Scan for the cell matching the given text and deliver its [X, Y] coordinate at center. 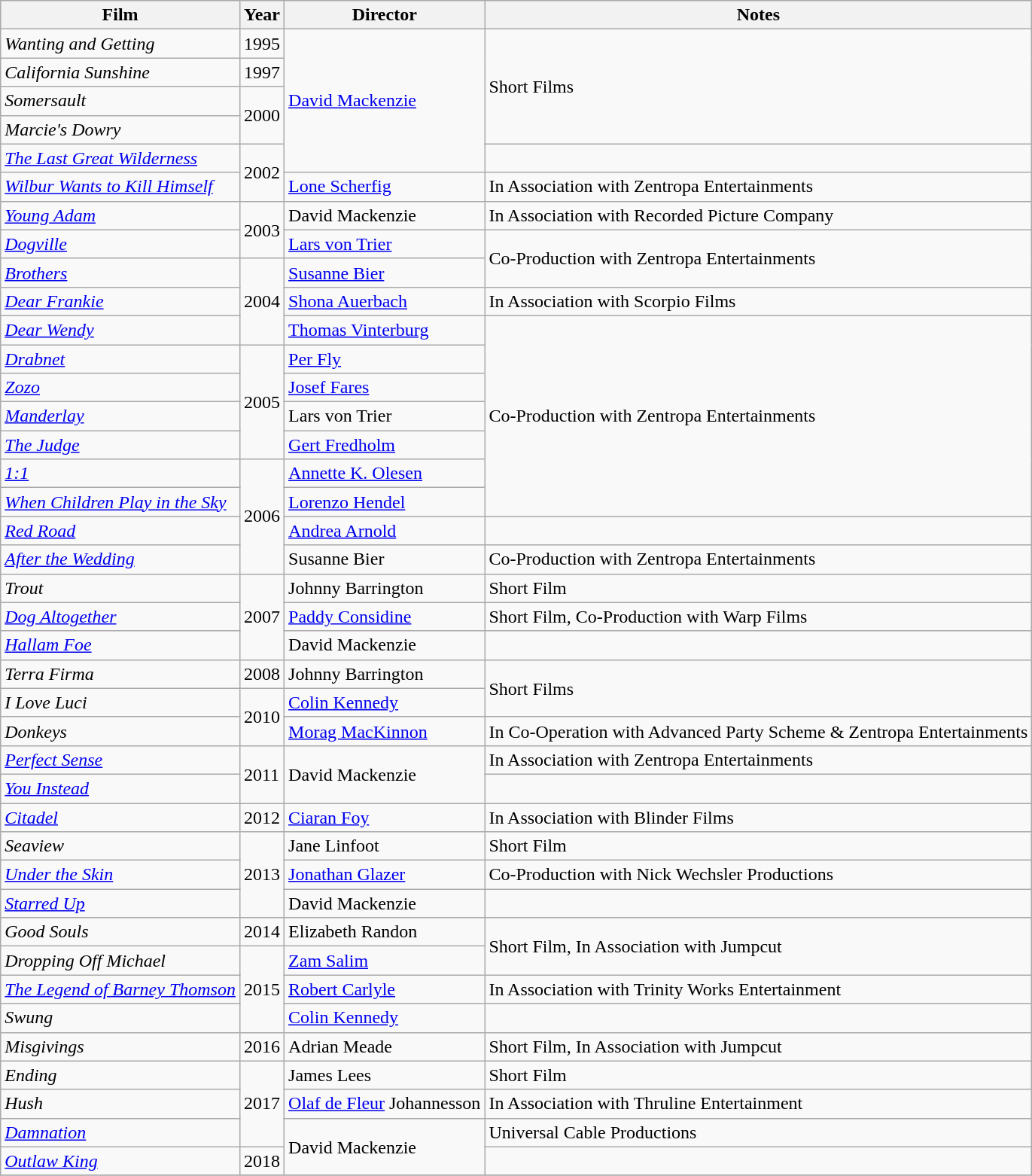
Gert Fredholm [385, 445]
Donkeys [120, 731]
2011 [262, 774]
Ending [120, 1075]
Brothers [120, 273]
Per Fly [385, 359]
2004 [262, 301]
Dropping Off Michael [120, 961]
Good Souls [120, 932]
Director [385, 15]
Annette K. Olesen [385, 474]
James Lees [385, 1075]
2005 [262, 402]
Somersault [120, 101]
2013 [262, 875]
The Legend of Barney Thomson [120, 989]
Dear Frankie [120, 301]
Damnation [120, 1132]
I Love Luci [120, 702]
Paddy Considine [385, 617]
2015 [262, 989]
Starred Up [120, 903]
In Association with Trinity Works Entertainment [759, 989]
Lorenzo Hendel [385, 502]
Josef Fares [385, 388]
1:1 [120, 474]
2016 [262, 1047]
Hush [120, 1104]
California Sunshine [120, 72]
Zam Salim [385, 961]
Universal Cable Productions [759, 1132]
Thomas Vinterburg [385, 330]
2000 [262, 115]
Shona Auerbach [385, 301]
You Instead [120, 788]
Dear Wendy [120, 330]
Ciaran Foy [385, 817]
Misgivings [120, 1047]
Dog Altogether [120, 617]
In Co-Operation with Advanced Party Scheme & Zentropa Entertainments [759, 731]
In Association with Thruline Entertainment [759, 1104]
Red Road [120, 531]
Morag MacKinnon [385, 731]
Dogville [120, 244]
Adrian Meade [385, 1047]
2018 [262, 1161]
Lone Scherfig [385, 187]
Year [262, 15]
In Association with Scorpio Films [759, 301]
Under the Skin [120, 875]
Wanting and Getting [120, 44]
Hallam Foe [120, 645]
Wilbur Wants to Kill Himself [120, 187]
Citadel [120, 817]
Jane Linfoot [385, 846]
Co-Production with Nick Wechsler Productions [759, 875]
Robert Carlyle [385, 989]
Trout [120, 588]
Terra Firma [120, 674]
Elizabeth Randon [385, 932]
Marcie's Dowry [120, 129]
2017 [262, 1104]
Drabnet [120, 359]
In Association with Recorded Picture Company [759, 215]
Manderlay [120, 416]
1995 [262, 44]
Zozo [120, 388]
The Judge [120, 445]
Seaview [120, 846]
Outlaw King [120, 1161]
Film [120, 15]
1997 [262, 72]
2002 [262, 172]
In Association with Blinder Films [759, 817]
2012 [262, 817]
2014 [262, 932]
2003 [262, 230]
Young Adam [120, 215]
Olaf de Fleur Johannesson [385, 1104]
After the Wedding [120, 559]
Swung [120, 1018]
The Last Great Wilderness [120, 158]
2010 [262, 717]
Jonathan Glazer [385, 875]
2006 [262, 516]
Notes [759, 15]
Perfect Sense [120, 760]
2008 [262, 674]
When Children Play in the Sky [120, 502]
Short Film, Co-Production with Warp Films [759, 617]
Andrea Arnold [385, 531]
2007 [262, 617]
